Pinpoint the cell where the given text exists, returning its (x, y) midpoint coordinate. 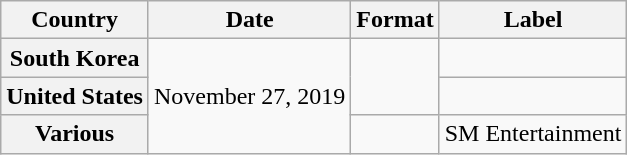
United States (75, 96)
Format (395, 20)
Date (249, 20)
SM Entertainment (533, 134)
Label (533, 20)
November 27, 2019 (249, 96)
Various (75, 134)
Country (75, 20)
South Korea (75, 58)
